Capture the cell that displays the provided text and extract its (x, y) central coordinate. 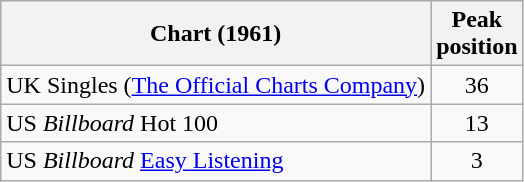
Peakposition (477, 34)
UK Singles (The Official Charts Company) (216, 85)
Chart (1961) (216, 34)
36 (477, 85)
3 (477, 161)
US Billboard Hot 100 (216, 123)
13 (477, 123)
US Billboard Easy Listening (216, 161)
